Scan for the cell matching the given text and deliver its [x, y] coordinate at center. 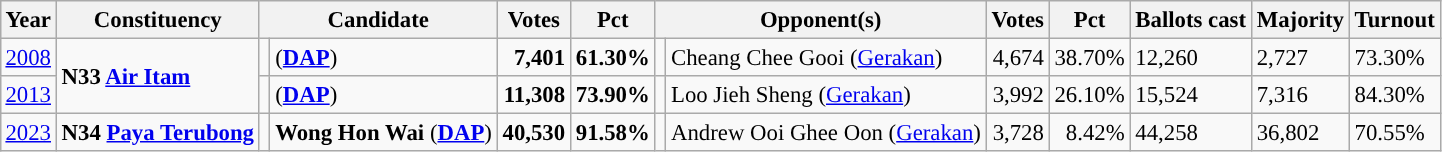
4,674 [1018, 57]
36,802 [1300, 133]
3,728 [1018, 133]
Wong Hon Wai (DAP) [384, 133]
12,260 [1190, 57]
Candidate [378, 20]
Constituency [158, 20]
N33 Air Itam [158, 76]
73.30% [1394, 57]
73.90% [612, 95]
2,727 [1300, 57]
40,530 [534, 133]
38.70% [1090, 57]
Andrew Ooi Ghee Oon (Gerakan) [826, 133]
Year [28, 20]
44,258 [1190, 133]
Turnout [1394, 20]
Majority [1300, 20]
Loo Jieh Sheng (Gerakan) [826, 95]
7,316 [1300, 95]
2008 [28, 57]
Opponent(s) [820, 20]
11,308 [534, 95]
61.30% [612, 57]
8.42% [1090, 133]
Ballots cast [1190, 20]
7,401 [534, 57]
26.10% [1090, 95]
84.30% [1394, 95]
2023 [28, 133]
15,524 [1190, 95]
91.58% [612, 133]
3,992 [1018, 95]
2013 [28, 95]
Cheang Chee Gooi (Gerakan) [826, 57]
N34 Paya Terubong [158, 133]
70.55% [1394, 133]
